Detect which cell encompasses the target text, then output its [x, y] center coordinate. 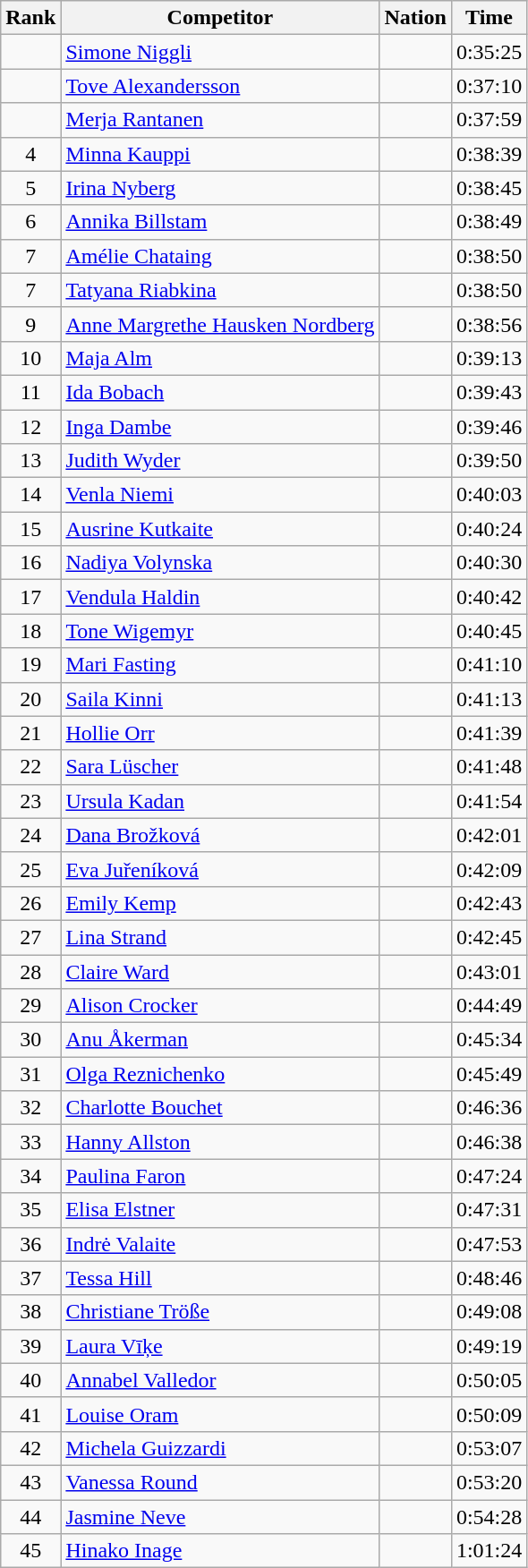
0:49:08 [489, 1312]
16 [30, 563]
45 [30, 1551]
0:41:54 [489, 801]
Mari Fasting [220, 665]
23 [30, 801]
0:41:39 [489, 733]
11 [30, 392]
Tatyana Riabkina [220, 290]
0:44:49 [489, 1006]
0:42:43 [489, 903]
Annabel Valledor [220, 1380]
0:46:38 [489, 1142]
20 [30, 699]
0:45:34 [489, 1040]
38 [30, 1312]
Dana Brožková [220, 835]
0:47:53 [489, 1244]
Annika Billstam [220, 222]
Ursula Kadan [220, 801]
39 [30, 1346]
36 [30, 1244]
30 [30, 1040]
Vendula Haldin [220, 597]
Time [489, 18]
Hollie Orr [220, 733]
0:38:56 [489, 324]
Laura Vīķe [220, 1346]
9 [30, 324]
Paulina Faron [220, 1176]
Michela Guizzardi [220, 1448]
Charlotte Bouchet [220, 1108]
0:42:01 [489, 835]
0:38:49 [489, 222]
0:43:01 [489, 971]
1:01:24 [489, 1551]
Jasmine Neve [220, 1517]
Merja Rantanen [220, 120]
22 [30, 767]
41 [30, 1414]
13 [30, 461]
0:50:09 [489, 1414]
37 [30, 1278]
0:37:10 [489, 86]
Christiane Tröße [220, 1312]
Judith Wyder [220, 461]
Rank [30, 18]
Alison Crocker [220, 1006]
Ida Bobach [220, 392]
0:41:10 [489, 665]
Olga Reznichenko [220, 1074]
12 [30, 427]
Lina Strand [220, 937]
0:47:31 [489, 1210]
19 [30, 665]
Nadiya Volynska [220, 563]
28 [30, 971]
42 [30, 1448]
Louise Oram [220, 1414]
43 [30, 1482]
0:39:46 [489, 427]
0:40:45 [489, 631]
Eva Juřeníková [220, 869]
10 [30, 358]
Sara Lüscher [220, 767]
32 [30, 1108]
Simone Niggli [220, 52]
Saila Kinni [220, 699]
0:38:39 [489, 154]
35 [30, 1210]
Hanny Allston [220, 1142]
21 [30, 733]
34 [30, 1176]
0:41:48 [489, 767]
0:40:42 [489, 597]
0:42:45 [489, 937]
Claire Ward [220, 971]
4 [30, 154]
44 [30, 1517]
0:50:05 [489, 1380]
0:38:45 [489, 188]
Vanessa Round [220, 1482]
Ausrine Kutkaite [220, 529]
Tessa Hill [220, 1278]
0:42:09 [489, 869]
0:49:19 [489, 1346]
0:53:20 [489, 1482]
40 [30, 1380]
14 [30, 495]
0:48:46 [489, 1278]
24 [30, 835]
0:39:50 [489, 461]
18 [30, 631]
5 [30, 188]
Hinako Inage [220, 1551]
Irina Nyberg [220, 188]
Emily Kemp [220, 903]
0:47:24 [489, 1176]
25 [30, 869]
26 [30, 903]
6 [30, 222]
Venla Niemi [220, 495]
0:54:28 [489, 1517]
0:53:07 [489, 1448]
0:39:13 [489, 358]
31 [30, 1074]
15 [30, 529]
Inga Dambe [220, 427]
Anu Åkerman [220, 1040]
29 [30, 1006]
Tove Alexandersson [220, 86]
Nation [415, 18]
0:40:30 [489, 563]
Amélie Chataing [220, 256]
0:41:13 [489, 699]
0:40:03 [489, 495]
Tone Wigemyr [220, 631]
0:45:49 [489, 1074]
27 [30, 937]
0:46:36 [489, 1108]
33 [30, 1142]
17 [30, 597]
0:39:43 [489, 392]
Indrė Valaite [220, 1244]
0:35:25 [489, 52]
Minna Kauppi [220, 154]
Anne Margrethe Hausken Nordberg [220, 324]
0:37:59 [489, 120]
Elisa Elstner [220, 1210]
Competitor [220, 18]
0:40:24 [489, 529]
Maja Alm [220, 358]
